Determine the [x, y] coordinate at the center of the cell enclosing the given text.  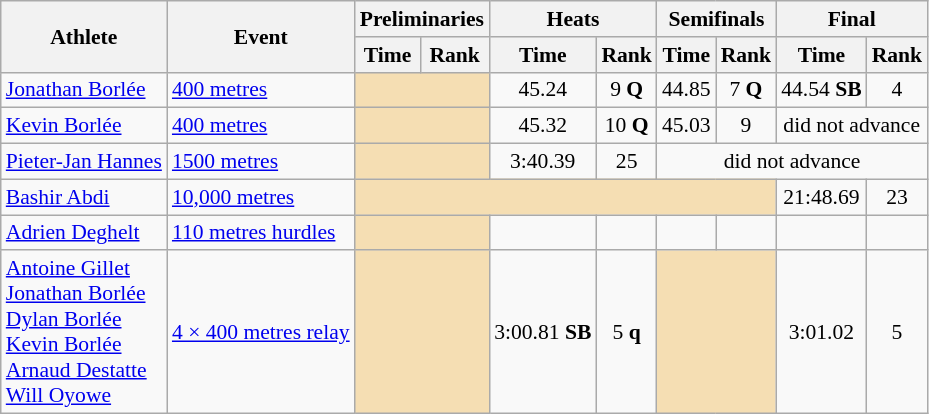
7 Q [746, 90]
9 [746, 126]
Semifinals [716, 19]
25 [626, 162]
23 [898, 197]
1500 metres [261, 162]
110 metres hurdles [261, 233]
Final [852, 19]
3:00.81 SB [542, 332]
Antoine GilletJonathan BorléeDylan BorléeKevin BorléeArnaud DestatteWill Oyowe [84, 332]
Jonathan Borlée [84, 90]
3:40.39 [542, 162]
10,000 metres [261, 197]
Heats [573, 19]
Pieter-Jan Hannes [84, 162]
10 Q [626, 126]
Adrien Deghelt [84, 233]
Kevin Borlée [84, 126]
4 [898, 90]
44.54 SB [822, 90]
45.24 [542, 90]
44.85 [686, 90]
5 q [626, 332]
45.03 [686, 126]
Preliminaries [422, 19]
21:48.69 [822, 197]
Bashir Abdi [84, 197]
5 [898, 332]
3:01.02 [822, 332]
Event [261, 36]
9 Q [626, 90]
4 × 400 metres relay [261, 332]
Athlete [84, 36]
45.32 [542, 126]
